From the cell containing the given text, extract its center point as (X, Y) coordinate. 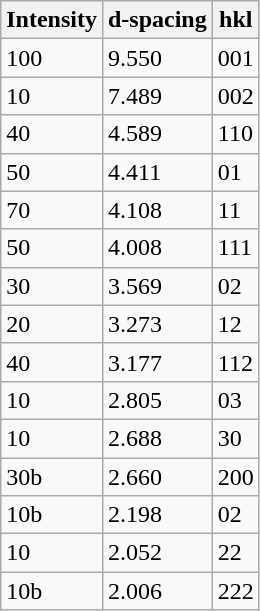
9.550 (157, 58)
01 (236, 172)
001 (236, 58)
11 (236, 210)
3.569 (157, 286)
2.660 (157, 477)
2.006 (157, 591)
4.008 (157, 248)
100 (52, 58)
03 (236, 400)
3.177 (157, 362)
2.688 (157, 438)
7.489 (157, 96)
22 (236, 553)
2.052 (157, 553)
4.411 (157, 172)
2.198 (157, 515)
30b (52, 477)
200 (236, 477)
4.108 (157, 210)
70 (52, 210)
112 (236, 362)
222 (236, 591)
12 (236, 324)
20 (52, 324)
d-spacing (157, 20)
Intensity (52, 20)
002 (236, 96)
110 (236, 134)
hkl (236, 20)
4.589 (157, 134)
2.805 (157, 400)
3.273 (157, 324)
111 (236, 248)
